Pinpoint the cell where the given text exists, returning its [x, y] midpoint coordinate. 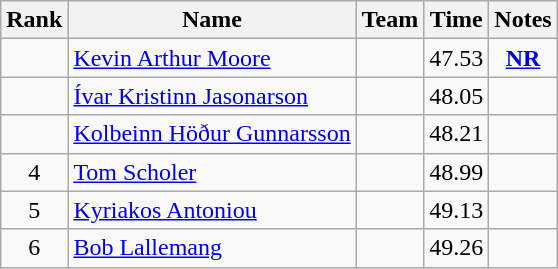
Time [456, 20]
48.21 [456, 134]
4 [34, 172]
Tom Scholer [212, 172]
6 [34, 248]
Notes [523, 20]
Bob Lallemang [212, 248]
49.26 [456, 248]
48.05 [456, 96]
NR [523, 58]
Team [390, 20]
Rank [34, 20]
5 [34, 210]
Kolbeinn Höður Gunnarsson [212, 134]
Kyriakos Antoniou [212, 210]
Ívar Kristinn Jasonarson [212, 96]
47.53 [456, 58]
Kevin Arthur Moore [212, 58]
49.13 [456, 210]
48.99 [456, 172]
Name [212, 20]
